Detect which cell encompasses the target text, then output its (X, Y) center coordinate. 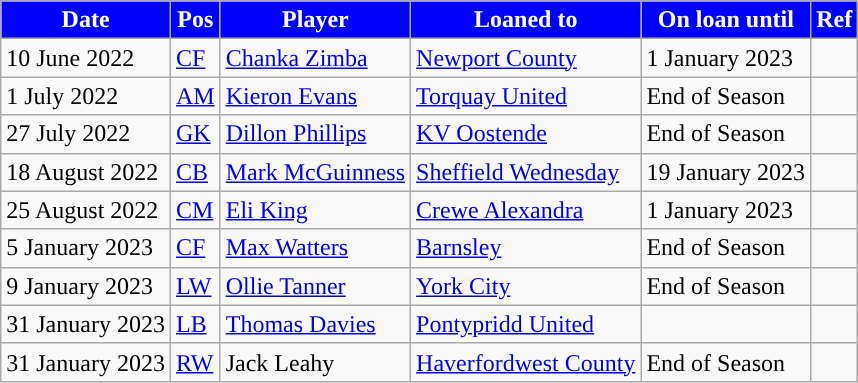
On loan until (726, 20)
18 August 2022 (86, 172)
19 January 2023 (726, 172)
Kieron Evans (315, 96)
Player (315, 20)
27 July 2022 (86, 134)
GK (195, 134)
Date (86, 20)
Sheffield Wednesday (526, 172)
CB (195, 172)
Ref (834, 20)
Loaned to (526, 20)
Pos (195, 20)
AM (195, 96)
Chanka Zimba (315, 58)
9 January 2023 (86, 286)
Ollie Tanner (315, 286)
10 June 2022 (86, 58)
KV Oostende (526, 134)
CM (195, 210)
Eli King (315, 210)
Newport County (526, 58)
Crewe Alexandra (526, 210)
Pontypridd United (526, 324)
Dillon Phillips (315, 134)
Max Watters (315, 248)
Haverfordwest County (526, 362)
LW (195, 286)
LB (195, 324)
Jack Leahy (315, 362)
RW (195, 362)
25 August 2022 (86, 210)
York City (526, 286)
5 January 2023 (86, 248)
Mark McGuinness (315, 172)
1 July 2022 (86, 96)
Thomas Davies (315, 324)
Torquay United (526, 96)
Barnsley (526, 248)
